Provide the (X, Y) coordinate of the cell's center where the given text is located.  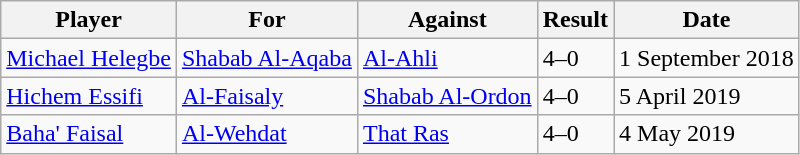
Michael Helegbe (89, 58)
5 April 2019 (707, 96)
Al-Ahli (447, 58)
Shabab Al-Aqaba (266, 58)
Date (707, 20)
Shabab Al-Ordon (447, 96)
4 May 2019 (707, 134)
Al-Faisaly (266, 96)
Player (89, 20)
Baha' Faisal (89, 134)
That Ras (447, 134)
Hichem Essifi (89, 96)
1 September 2018 (707, 58)
For (266, 20)
Result (575, 20)
Against (447, 20)
Al-Wehdat (266, 134)
